Detect which cell encompasses the target text, then output its [x, y] center coordinate. 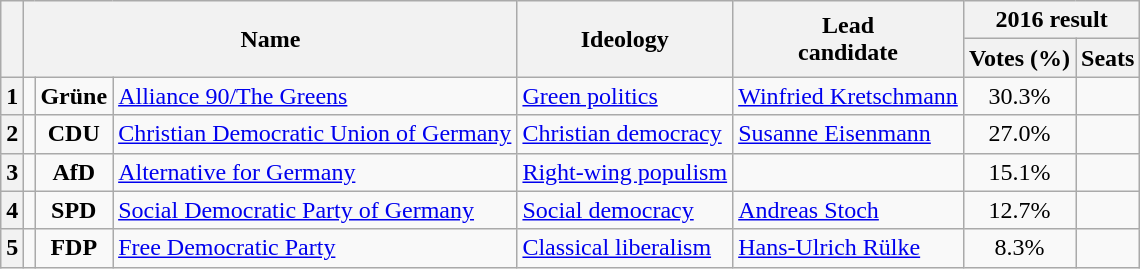
12.7% [1019, 210]
2016 result [1052, 20]
Andreas Stoch [848, 210]
Social Democratic Party of Germany [315, 210]
Alliance 90/The Greens [315, 96]
Name [270, 39]
CDU [74, 134]
4 [12, 210]
Seats [1108, 58]
Classical liberalism [625, 248]
Winfried Kretschmann [848, 96]
15.1% [1019, 172]
2 [12, 134]
Alternative for Germany [315, 172]
Ideology [625, 39]
1 [12, 96]
Leadcandidate [848, 39]
27.0% [1019, 134]
FDP [74, 248]
5 [12, 248]
Christian Democratic Union of Germany [315, 134]
Votes (%) [1019, 58]
Grüne [74, 96]
Green politics [625, 96]
AfD [74, 172]
Susanne Eisenmann [848, 134]
Christian democracy [625, 134]
Hans-Ulrich Rülke [848, 248]
Right-wing populism [625, 172]
Free Democratic Party [315, 248]
30.3% [1019, 96]
SPD [74, 210]
3 [12, 172]
Social democracy [625, 210]
8.3% [1019, 248]
